From the cell containing the given text, extract its center point as (X, Y) coordinate. 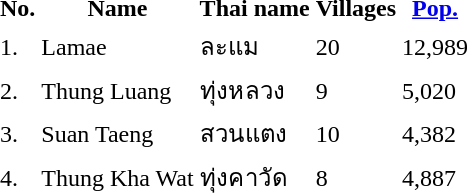
Lamae (118, 46)
ละแม (254, 46)
9 (356, 90)
20 (356, 46)
ทุ่งหลวง (254, 90)
10 (356, 134)
Suan Taeng (118, 134)
Thung Luang (118, 90)
สวนแตง (254, 134)
